For the text-containing cell, return its midpoint in (X, Y) coordinate format. 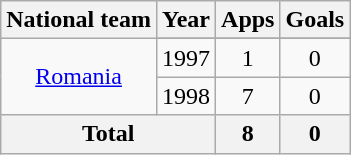
1997 (186, 58)
Total (108, 134)
National team (79, 20)
Apps (248, 20)
1 (248, 58)
Goals (315, 20)
Romania (79, 77)
1998 (186, 96)
8 (248, 134)
7 (248, 96)
Year (186, 20)
